Find where the given text appears and provide that cell's center as (x, y) coordinate. 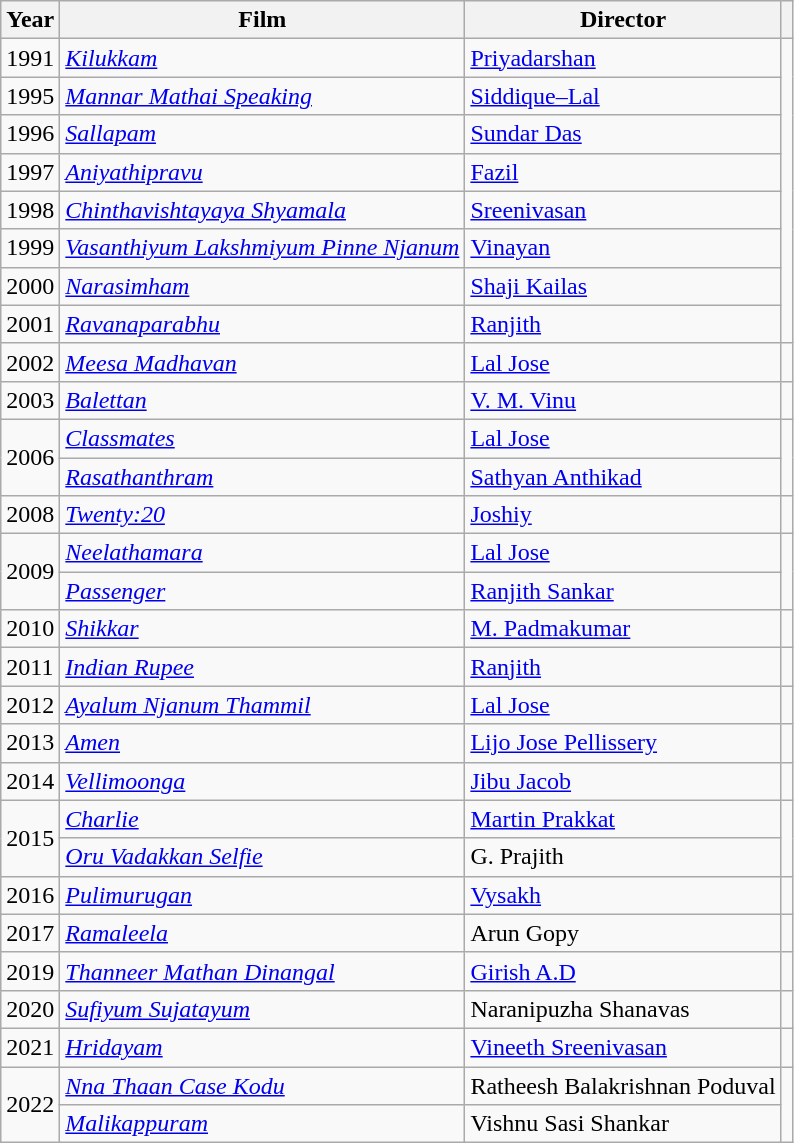
2020 (30, 1009)
Ayalum Njanum Thammil (262, 705)
Mannar Mathai Speaking (262, 96)
Twenty:20 (262, 515)
2009 (30, 572)
Ramaleela (262, 933)
Neelathamara (262, 553)
2003 (30, 400)
2014 (30, 781)
Sathyan Anthikad (623, 477)
1997 (30, 172)
Director (623, 20)
1991 (30, 58)
G. Prajith (623, 857)
2016 (30, 895)
Balettan (262, 400)
Siddique–Lal (623, 96)
2000 (30, 286)
2011 (30, 667)
Chinthavishtayaya Shyamala (262, 210)
2002 (30, 362)
Sreenivasan (623, 210)
Sufiyum Sujatayum (262, 1009)
Shaji Kailas (623, 286)
Ranjith Sankar (623, 591)
Vishnu Sasi Shankar (623, 1124)
Vellimoonga (262, 781)
Indian Rupee (262, 667)
2017 (30, 933)
2008 (30, 515)
Narasimham (262, 286)
M. Padmakumar (623, 629)
Ratheesh Balakrishnan Poduval (623, 1085)
Shikkar (262, 629)
2006 (30, 457)
Fazil (623, 172)
Hridayam (262, 1047)
Naranipuzha Shanavas (623, 1009)
2001 (30, 324)
Vinayan (623, 248)
Priyadarshan (623, 58)
1995 (30, 96)
2022 (30, 1104)
Jibu Jacob (623, 781)
Charlie (262, 819)
Oru Vadakkan Selfie (262, 857)
Amen (262, 743)
1999 (30, 248)
Vineeth Sreenivasan (623, 1047)
2021 (30, 1047)
Nna Thaan Case Kodu (262, 1085)
Passenger (262, 591)
Vysakh (623, 895)
2015 (30, 838)
2019 (30, 971)
2012 (30, 705)
Sundar Das (623, 134)
Kilukkam (262, 58)
Sallapam (262, 134)
Aniyathipravu (262, 172)
Lijo Jose Pellissery (623, 743)
Meesa Madhavan (262, 362)
2010 (30, 629)
Martin Prakkat (623, 819)
V. M. Vinu (623, 400)
1998 (30, 210)
2013 (30, 743)
Joshiy (623, 515)
Year (30, 20)
Film (262, 20)
Girish A.D (623, 971)
Ravanaparabhu (262, 324)
1996 (30, 134)
Vasanthiyum Lakshmiyum Pinne Njanum (262, 248)
Malikappuram (262, 1124)
Pulimurugan (262, 895)
Thanneer Mathan Dinangal (262, 971)
Arun Gopy (623, 933)
Classmates (262, 438)
Rasathanthram (262, 477)
